Identify which cell holds the provided text, then report its [X, Y] central coordinate. 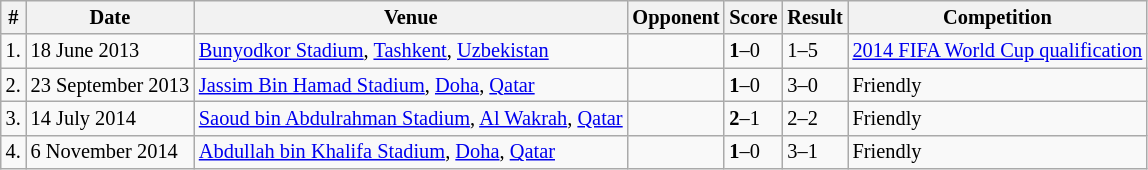
4. [14, 152]
6 November 2014 [110, 152]
3–0 [814, 85]
Jassim Bin Hamad Stadium, Doha, Qatar [411, 85]
Saoud bin Abdulrahman Stadium, Al Wakrah, Qatar [411, 118]
23 September 2013 [110, 85]
18 June 2013 [110, 51]
Competition [998, 17]
Bunyodkor Stadium, Tashkent, Uzbekistan [411, 51]
Opponent [676, 17]
Venue [411, 17]
3–1 [814, 152]
3. [14, 118]
1–5 [814, 51]
2014 FIFA World Cup qualification [998, 51]
2–2 [814, 118]
Abdullah bin Khalifa Stadium, Doha, Qatar [411, 152]
Date [110, 17]
2. [14, 85]
Result [814, 17]
1. [14, 51]
# [14, 17]
Score [753, 17]
14 July 2014 [110, 118]
2–1 [753, 118]
